Detect which cell encompasses the target text, then output its [x, y] center coordinate. 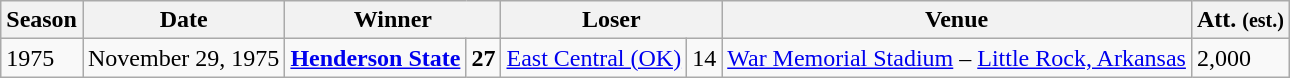
Loser [612, 20]
War Memorial Stadium – Little Rock, Arkansas [957, 58]
Henderson State [376, 58]
2,000 [1240, 58]
14 [704, 58]
1975 [42, 58]
November 29, 1975 [183, 58]
Season [42, 20]
Date [183, 20]
Winner [393, 20]
East Central (OK) [594, 58]
27 [484, 58]
Venue [957, 20]
Att. (est.) [1240, 20]
